Extract the (X, Y) coordinate from the center of the cell holding the provided text.  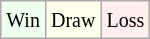
Draw (72, 20)
Win (24, 20)
Loss (126, 20)
